Detect which cell encompasses the target text, then output its (X, Y) center coordinate. 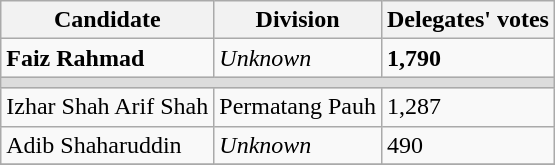
490 (468, 145)
Faiz Rahmad (108, 58)
Candidate (108, 20)
Permatang Pauh (298, 107)
1,287 (468, 107)
Division (298, 20)
Delegates' votes (468, 20)
1,790 (468, 58)
Izhar Shah Arif Shah (108, 107)
Adib Shaharuddin (108, 145)
